Detect which cell encompasses the target text, then output its (X, Y) center coordinate. 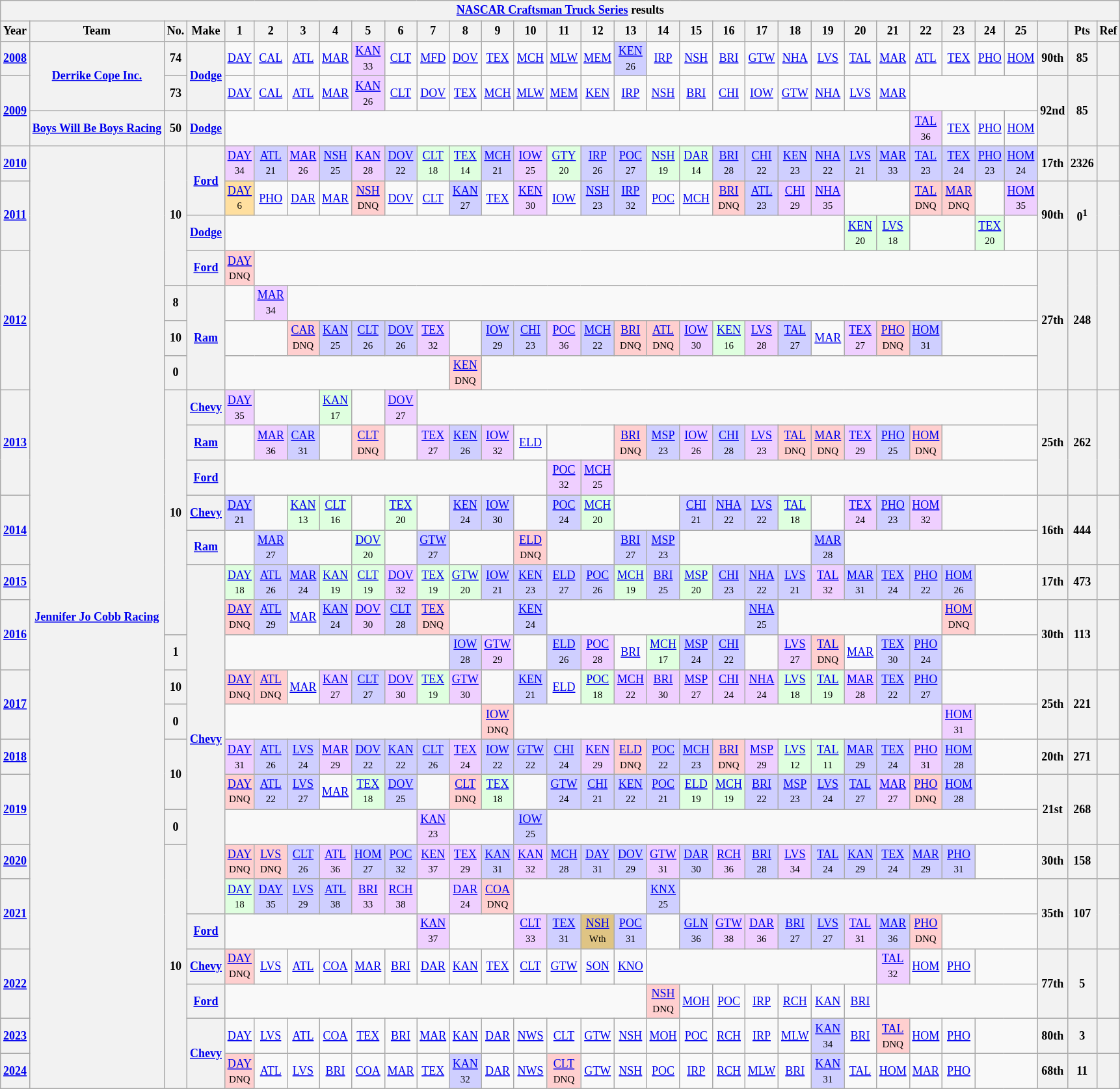
IOW26 (696, 442)
CLT16 (336, 513)
KAN22 (401, 757)
POC31 (631, 932)
25 (1021, 31)
DOV27 (401, 408)
TEXDNQ (433, 617)
POC27 (631, 163)
CHI28 (729, 442)
113 (1082, 635)
21 (892, 31)
2024 (16, 1071)
TAL18 (795, 513)
2 (271, 31)
68th (1052, 1071)
TAL11 (828, 757)
KAN19 (336, 582)
DOV25 (401, 792)
221 (1082, 704)
KENDNQ (465, 373)
KAN28 (368, 163)
14 (663, 31)
DAR14 (696, 163)
80th (1052, 1036)
POC21 (663, 792)
TAL24 (828, 862)
35th (1052, 913)
LVS34 (795, 862)
MSP24 (696, 652)
01 (1082, 216)
LVS22 (761, 513)
22 (926, 31)
7 (433, 31)
2009 (16, 111)
KAN29 (860, 862)
IOW21 (498, 582)
TEX32 (433, 338)
2010 (16, 163)
KAN34 (828, 1036)
KAN37 (433, 932)
POC26 (598, 582)
CHI29 (795, 198)
2020 (16, 862)
CHI (729, 94)
TAL31 (860, 932)
Ref (1108, 31)
HOM35 (1021, 198)
GTW29 (498, 652)
16 (729, 31)
2021 (16, 913)
NSH19 (663, 163)
DAY21 (239, 513)
MFD (433, 59)
KEN20 (860, 233)
NSH25 (336, 163)
4 (336, 31)
POC24 (564, 513)
DAR30 (696, 862)
HOM27 (368, 862)
268 (1082, 809)
KAN13 (303, 513)
ATL29 (271, 617)
TEX30 (892, 652)
DOV20 (368, 547)
2015 (16, 582)
ATL21 (271, 163)
MAR31 (860, 582)
KNO (631, 967)
NHA35 (828, 198)
CLT18 (433, 163)
21st (1052, 809)
2017 (16, 704)
MCH21 (498, 163)
LVS29 (303, 896)
23 (959, 31)
NSHWth (598, 932)
ELD27 (564, 582)
GTY20 (564, 163)
2013 (16, 442)
RCH36 (729, 862)
KAN33 (368, 59)
IOW29 (498, 338)
ATL23 (761, 198)
KEN29 (598, 757)
DAR24 (465, 896)
GTW30 (465, 687)
248 (1082, 320)
DAY6 (239, 198)
50 (176, 128)
CLT33 (531, 932)
9 (498, 31)
SON (598, 967)
MSP27 (696, 687)
KAN17 (336, 408)
TEX14 (465, 163)
GTW31 (663, 862)
IRP32 (631, 198)
473 (1082, 582)
ELD19 (696, 792)
MAR34 (271, 303)
KAN26 (368, 94)
HOM32 (926, 513)
77th (1052, 984)
CARDNQ (303, 338)
12 (598, 31)
2023 (16, 1036)
COADNQ (498, 896)
LVSDNQ (271, 862)
MSP20 (696, 582)
TEX31 (564, 932)
158 (1082, 862)
MCH17 (663, 652)
107 (1082, 913)
HOM24 (1021, 163)
IRP26 (598, 163)
NHA25 (761, 617)
Boys Will Be Boys Racing (96, 128)
LVS12 (795, 757)
POC22 (663, 757)
2014 (16, 530)
GLN36 (696, 932)
PHO24 (926, 652)
ATL38 (336, 896)
NSH23 (598, 198)
13 (631, 31)
27th (1052, 320)
Make (206, 31)
BRI30 (663, 687)
LVS23 (761, 442)
CLT19 (368, 582)
73 (176, 94)
Team (96, 31)
KAN25 (336, 338)
2011 (16, 216)
MCH25 (598, 477)
MCH28 (564, 862)
ATL22 (271, 792)
BRI33 (368, 896)
DOV29 (631, 862)
NASCAR Craftsman Truck Series results (561, 10)
18 (795, 31)
2019 (16, 809)
262 (1082, 442)
KNX25 (663, 896)
2008 (16, 59)
HOM26 (959, 582)
BRI22 (761, 792)
444 (1082, 530)
GTW38 (729, 932)
24 (990, 31)
Pts (1082, 31)
DAY34 (239, 163)
TAL36 (926, 128)
CLT28 (401, 617)
MCH20 (598, 513)
KEN16 (729, 338)
TAL19 (828, 687)
MAR33 (892, 163)
KAN23 (433, 827)
74 (176, 59)
DOV26 (401, 338)
KEN (598, 94)
RCH38 (401, 896)
KAN24 (336, 617)
POC18 (598, 687)
DAR36 (761, 932)
PHO22 (926, 582)
2018 (16, 757)
MAR26 (303, 163)
ATL36 (336, 862)
KEN22 (631, 792)
PHO25 (892, 442)
MAR24 (303, 582)
Year (16, 31)
MSP29 (761, 757)
POC28 (598, 652)
IOW32 (498, 442)
19 (828, 31)
LVS28 (761, 338)
92nd (1052, 111)
Jennifer Jo Cobb Racing (96, 617)
2012 (16, 320)
BRI25 (663, 582)
271 (1082, 757)
2016 (16, 635)
6 (401, 31)
IOW22 (498, 757)
GTW24 (564, 792)
NHA24 (761, 687)
ELD26 (564, 652)
GTW22 (531, 757)
15 (696, 31)
IOW28 (465, 652)
TAL23 (926, 163)
CAR31 (303, 442)
CLT27 (368, 687)
POC36 (564, 338)
2022 (16, 984)
IOWDNQ (498, 722)
17 (761, 31)
KEN30 (531, 198)
No. (176, 31)
GTW27 (433, 547)
GTW20 (465, 582)
Derrike Cope Inc. (96, 75)
20 (860, 31)
TEX22 (892, 687)
2326 (1082, 163)
KEN37 (433, 862)
KEN21 (531, 687)
16th (1052, 530)
PHO27 (926, 687)
DOV32 (401, 582)
MCH23 (696, 757)
20th (1052, 757)
